Pinpoint the cell where the given text exists, returning its [x, y] midpoint coordinate. 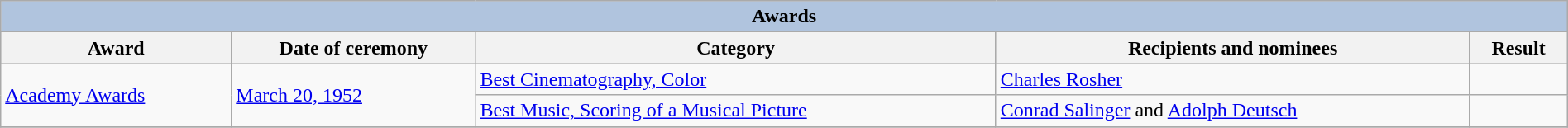
Best Music, Scoring of a Musical Picture [736, 111]
Charles Rosher [1232, 79]
Category [736, 48]
Award [116, 48]
Academy Awards [116, 95]
Best Cinematography, Color [736, 79]
Recipients and nominees [1232, 48]
Conrad Salinger and Adolph Deutsch [1232, 111]
Date of ceremony [354, 48]
Result [1518, 48]
March 20, 1952 [354, 95]
Awards [784, 17]
